Search for the cell housing the specified text and yield its (x, y) center coordinate. 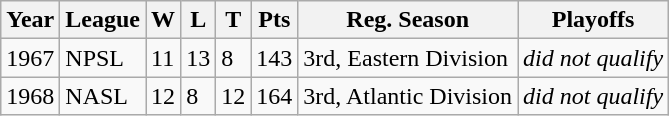
NASL (103, 96)
3rd, Atlantic Division (408, 96)
3rd, Eastern Division (408, 58)
Year (30, 20)
143 (274, 58)
T (234, 20)
1967 (30, 58)
League (103, 20)
11 (164, 58)
L (198, 20)
NPSL (103, 58)
13 (198, 58)
164 (274, 96)
1968 (30, 96)
Pts (274, 20)
Playoffs (594, 20)
W (164, 20)
Reg. Season (408, 20)
